Search for the cell housing the specified text and yield its (x, y) center coordinate. 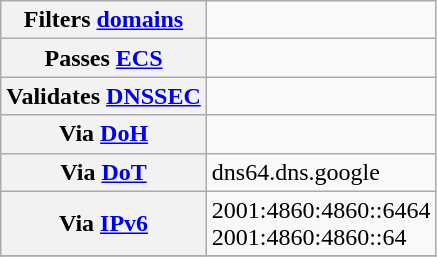
Via IPv6 (104, 224)
Via DoH (104, 134)
Passes ECS (104, 58)
Via DoT (104, 172)
2001:4860:4860::64642001:4860:4860::64 (321, 224)
Filters domains (104, 20)
dns64.dns.google (321, 172)
Validates DNSSEC (104, 96)
